Return [X, Y] of the center of cell containing provided text 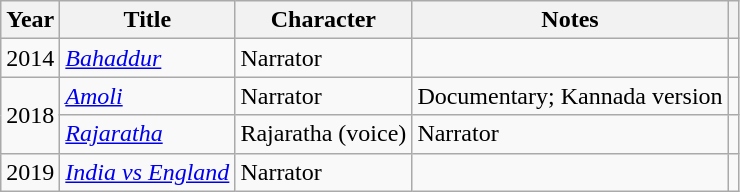
2018 [30, 115]
Documentary; Kannada version [570, 96]
Notes [570, 20]
2019 [30, 172]
Bahaddur [148, 58]
Rajaratha [148, 134]
Rajaratha (voice) [324, 134]
Year [30, 20]
Character [324, 20]
2014 [30, 58]
Title [148, 20]
India vs England [148, 172]
Amoli [148, 96]
